Return the (X, Y) coordinate for the center point of the cell that contains the specified text.  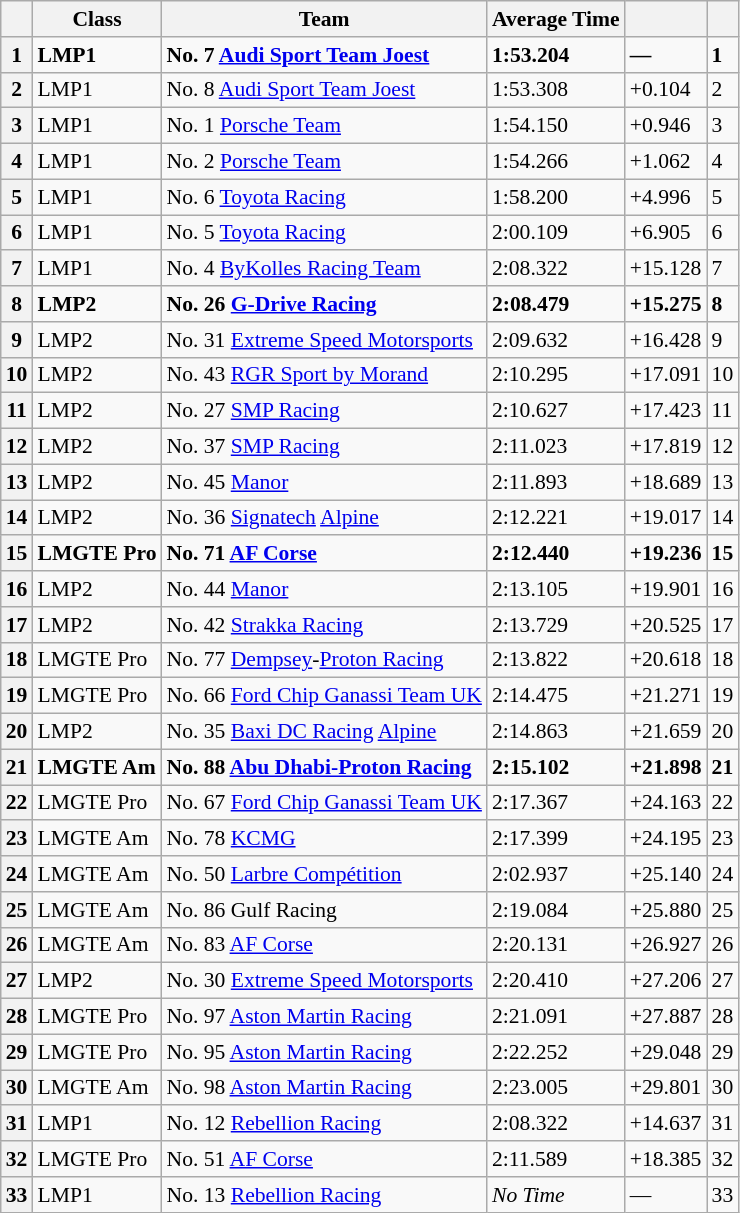
+29.048 (666, 1052)
2:13.105 (556, 589)
1:54.150 (556, 126)
2:13.729 (556, 625)
+19.236 (666, 554)
+27.887 (666, 1017)
+25.140 (666, 874)
No. 12 Rebellion Racing (324, 1124)
No. 13 Rebellion Racing (324, 1195)
No. 98 Aston Martin Racing (324, 1088)
2:14.475 (556, 696)
+16.428 (666, 340)
+18.689 (666, 482)
No. 97 Aston Martin Racing (324, 1017)
2:10.295 (556, 375)
No. 50 Larbre Compétition (324, 874)
No. 26 G-Drive Racing (324, 304)
No. 7 Audi Sport Team Joest (324, 55)
+4.996 (666, 197)
No. 6 Toyota Racing (324, 197)
+24.163 (666, 803)
No. 44 Manor (324, 589)
+17.423 (666, 411)
2:17.367 (556, 803)
No. 45 Manor (324, 482)
+27.206 (666, 981)
+15.128 (666, 269)
+20.525 (666, 625)
No. 36 Signatech Alpine (324, 518)
No. 77 Dempsey-Proton Racing (324, 660)
+21.271 (666, 696)
+18.385 (666, 1159)
No. 43 RGR Sport by Morand (324, 375)
Average Time (556, 19)
+25.880 (666, 910)
2:11.893 (556, 482)
+19.901 (666, 589)
+0.946 (666, 126)
No. 78 KCMG (324, 839)
2:19.084 (556, 910)
2:20.410 (556, 981)
2:23.005 (556, 1088)
+21.898 (666, 767)
No. 1 Porsche Team (324, 126)
No. 71 AF Corse (324, 554)
No. 27 SMP Racing (324, 411)
2:08.479 (556, 304)
+20.618 (666, 660)
No. 8 Audi Sport Team Joest (324, 90)
No. 88 Abu Dhabi-Proton Racing (324, 767)
+6.905 (666, 233)
+24.195 (666, 839)
+1.062 (666, 162)
1:53.308 (556, 90)
2:13.822 (556, 660)
No. 30 Extreme Speed Motorsports (324, 981)
2:17.399 (556, 839)
No. 4 ByKolles Racing Team (324, 269)
1:54.266 (556, 162)
2:21.091 (556, 1017)
+17.091 (666, 375)
No. 31 Extreme Speed Motorsports (324, 340)
2:11.023 (556, 447)
+0.104 (666, 90)
2:11.589 (556, 1159)
No Time (556, 1195)
2:09.632 (556, 340)
2:12.221 (556, 518)
No. 42 Strakka Racing (324, 625)
+26.927 (666, 945)
2:22.252 (556, 1052)
2:02.937 (556, 874)
2:00.109 (556, 233)
Class (96, 19)
+15.275 (666, 304)
No. 66 Ford Chip Ganassi Team UK (324, 696)
No. 86 Gulf Racing (324, 910)
+21.659 (666, 732)
+29.801 (666, 1088)
No. 2 Porsche Team (324, 162)
No. 37 SMP Racing (324, 447)
Team (324, 19)
1:53.204 (556, 55)
No. 67 Ford Chip Ganassi Team UK (324, 803)
No. 95 Aston Martin Racing (324, 1052)
+14.637 (666, 1124)
No. 83 AF Corse (324, 945)
No. 51 AF Corse (324, 1159)
2:12.440 (556, 554)
+19.017 (666, 518)
2:15.102 (556, 767)
2:14.863 (556, 732)
2:20.131 (556, 945)
2:10.627 (556, 411)
+17.819 (666, 447)
No. 35 Baxi DC Racing Alpine (324, 732)
No. 5 Toyota Racing (324, 233)
1:58.200 (556, 197)
